Detect which cell encompasses the target text, then output its (X, Y) center coordinate. 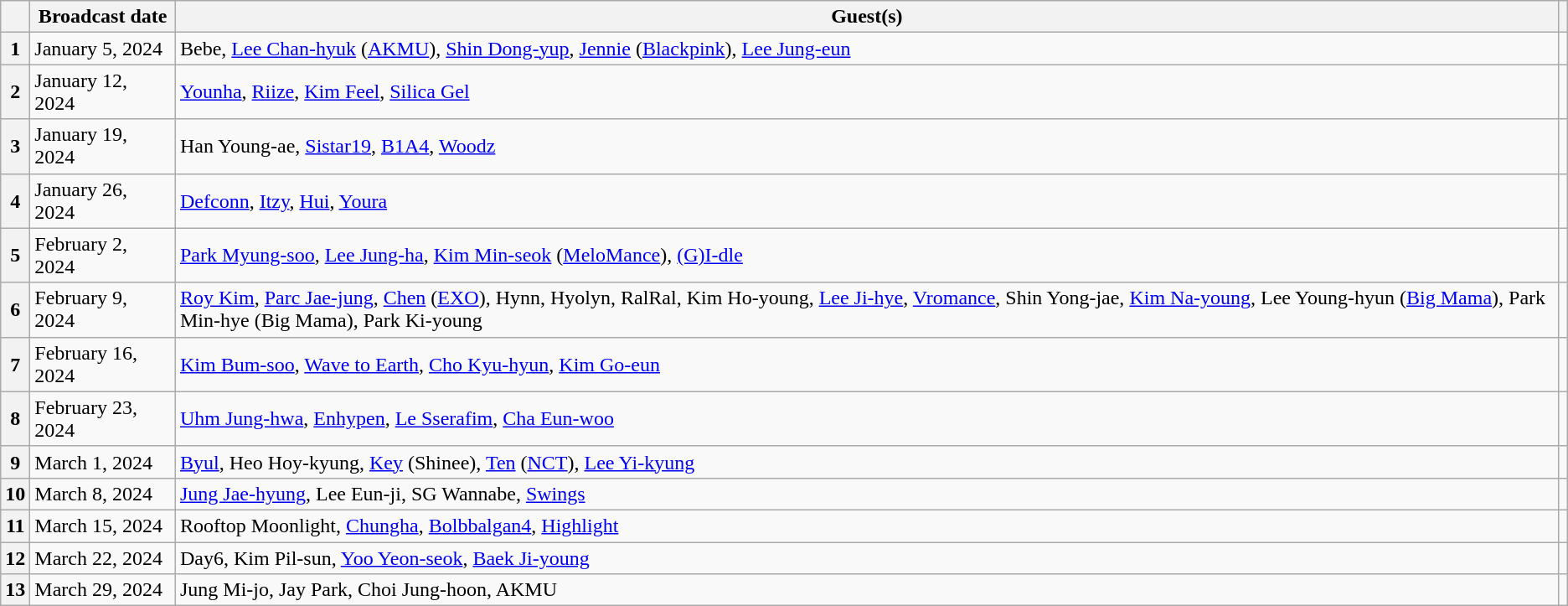
13 (15, 590)
January 5, 2024 (103, 49)
February 2, 2024 (103, 255)
March 22, 2024 (103, 557)
January 26, 2024 (103, 201)
Bebe, Lee Chan-hyuk (AKMU), Shin Dong-yup, Jennie (Blackpink), Lee Jung-eun (866, 49)
6 (15, 310)
February 16, 2024 (103, 364)
January 12, 2024 (103, 92)
Younha, Riize, Kim Feel, Silica Gel (866, 92)
Jung Mi-jo, Jay Park, Choi Jung-hoon, AKMU (866, 590)
9 (15, 462)
4 (15, 201)
January 19, 2024 (103, 146)
March 8, 2024 (103, 494)
2 (15, 92)
March 15, 2024 (103, 526)
February 9, 2024 (103, 310)
Kim Bum-soo, Wave to Earth, Cho Kyu-hyun, Kim Go-eun (866, 364)
Park Myung-soo, Lee Jung-ha, Kim Min-seok (MeloMance), (G)I-dle (866, 255)
11 (15, 526)
12 (15, 557)
Defconn, Itzy, Hui, Youra (866, 201)
7 (15, 364)
March 1, 2024 (103, 462)
10 (15, 494)
Byul, Heo Hoy-kyung, Key (Shinee), Ten (NCT), Lee Yi-kyung (866, 462)
Broadcast date (103, 17)
Day6, Kim Pil-sun, Yoo Yeon-seok, Baek Ji-young (866, 557)
1 (15, 49)
Jung Jae-hyung, Lee Eun-ji, SG Wannabe, Swings (866, 494)
March 29, 2024 (103, 590)
Rooftop Moonlight, Chungha, Bolbbalgan4, Highlight (866, 526)
5 (15, 255)
3 (15, 146)
8 (15, 419)
February 23, 2024 (103, 419)
Han Young-ae, Sistar19, B1A4, Woodz (866, 146)
Uhm Jung-hwa, Enhypen, Le Sserafim, Cha Eun-woo (866, 419)
Guest(s) (866, 17)
